Pinpoint the cell where the given text exists, returning its [X, Y] midpoint coordinate. 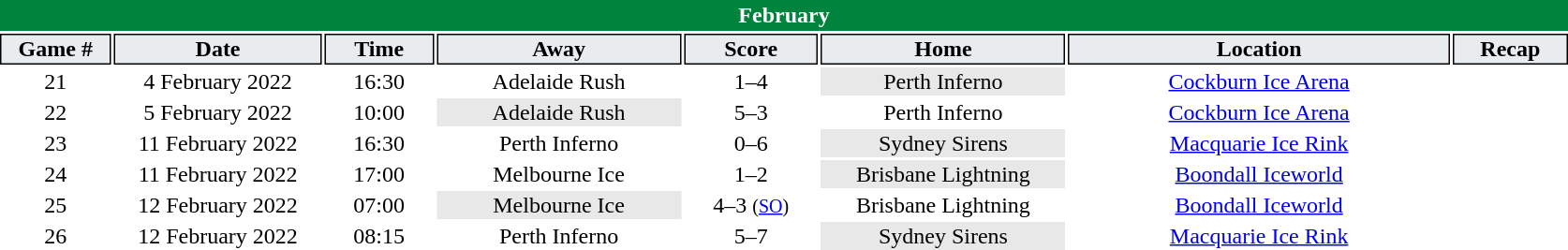
08:15 [379, 236]
1–4 [751, 81]
4–3 (SO) [751, 205]
1–2 [751, 174]
24 [56, 174]
Recap [1510, 49]
17:00 [379, 174]
5–7 [751, 236]
February [784, 15]
Away [559, 49]
Score [751, 49]
Location [1259, 49]
26 [56, 236]
23 [56, 143]
Home [943, 49]
4 February 2022 [218, 81]
10:00 [379, 112]
22 [56, 112]
5 February 2022 [218, 112]
0–6 [751, 143]
5–3 [751, 112]
Game # [56, 49]
21 [56, 81]
Time [379, 49]
25 [56, 205]
07:00 [379, 205]
Date [218, 49]
